Scan for the cell matching the given text and deliver its [X, Y] coordinate at center. 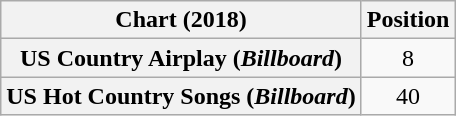
US Hot Country Songs (Billboard) [181, 96]
Chart (2018) [181, 20]
Position [408, 20]
8 [408, 58]
US Country Airplay (Billboard) [181, 58]
40 [408, 96]
